Output the [x, y] coordinate of the center of the cell containing the given text.  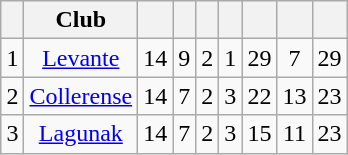
Club [81, 20]
9 [184, 58]
15 [260, 134]
Collerense [81, 96]
Levante [81, 58]
Lagunak [81, 134]
13 [294, 96]
11 [294, 134]
22 [260, 96]
